Provide the [X, Y] coordinate of the cell's center where the given text is located.  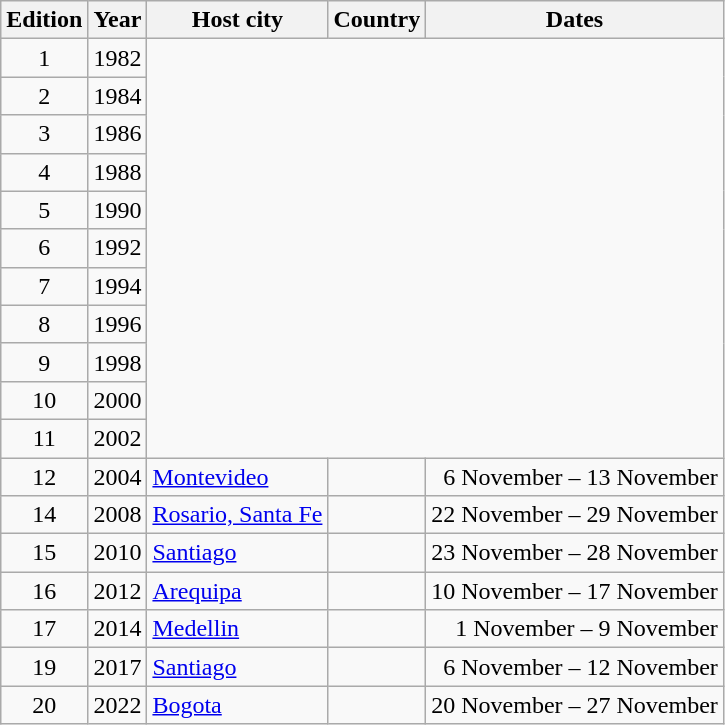
Country [377, 20]
Rosario, Santa Fe [238, 515]
Host city [238, 20]
17 [44, 629]
8 [44, 324]
1996 [118, 324]
Edition [44, 20]
1 November – 9 November [575, 629]
1982 [118, 58]
Year [118, 20]
2014 [118, 629]
6 November – 13 November [575, 477]
20 [44, 705]
11 [44, 438]
1990 [118, 210]
1988 [118, 172]
Montevideo [238, 477]
2017 [118, 667]
2002 [118, 438]
1994 [118, 286]
2012 [118, 591]
7 [44, 286]
2008 [118, 515]
14 [44, 515]
22 November – 29 November [575, 515]
1984 [118, 96]
Medellin [238, 629]
5 [44, 210]
23 November – 28 November [575, 553]
9 [44, 362]
2010 [118, 553]
16 [44, 591]
1998 [118, 362]
2000 [118, 400]
2004 [118, 477]
19 [44, 667]
1992 [118, 248]
1 [44, 58]
10 [44, 400]
2 [44, 96]
15 [44, 553]
Arequipa [238, 591]
3 [44, 134]
10 November – 17 November [575, 591]
4 [44, 172]
6 November – 12 November [575, 667]
Bogota [238, 705]
6 [44, 248]
1986 [118, 134]
2022 [118, 705]
12 [44, 477]
20 November – 27 November [575, 705]
Dates [575, 20]
